Locate the cell with the specified text and output its [X, Y] center coordinate. 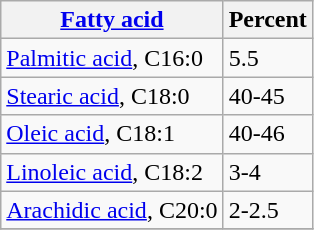
40-45 [268, 96]
Linoleic acid, C18:2 [112, 172]
Stearic acid, C18:0 [112, 96]
Oleic acid, C18:1 [112, 134]
Palmitic acid, C16:0 [112, 58]
Percent [268, 20]
40-46 [268, 134]
5.5 [268, 58]
Arachidic acid, C20:0 [112, 210]
2-2.5 [268, 210]
Fatty acid [112, 20]
3-4 [268, 172]
